Provide the (x, y) coordinate of the cell's center where the given text is located.  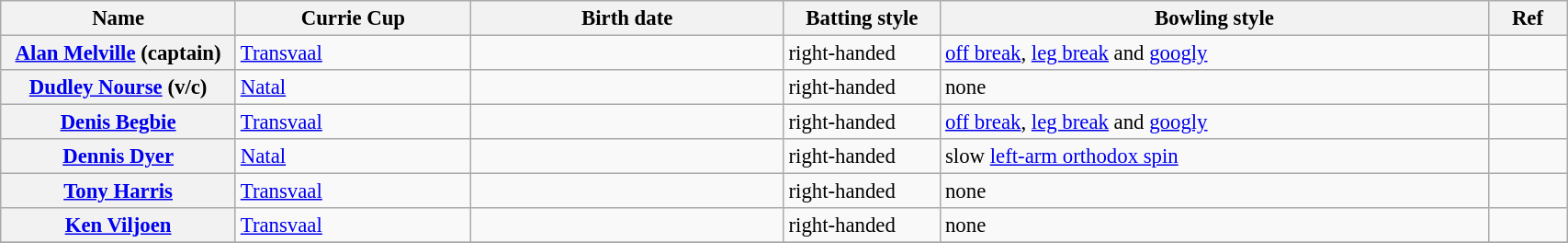
slow left-arm orthodox spin (1214, 156)
Bowling style (1214, 18)
Denis Begbie (118, 122)
Ken Viljoen (118, 226)
Dennis Dyer (118, 156)
Currie Cup (353, 18)
Alan Melville (captain) (118, 53)
Ref (1527, 18)
Birth date (626, 18)
Dudley Nourse (v/c) (118, 87)
Name (118, 18)
Tony Harris (118, 191)
Batting style (862, 18)
